For the text-containing cell, return its midpoint in (X, Y) coordinate format. 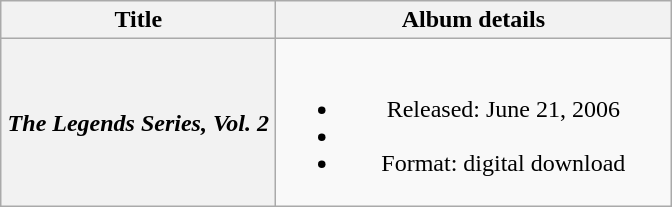
Released: June 21, 2006Format: digital download (474, 122)
Title (138, 20)
The Legends Series, Vol. 2 (138, 122)
Album details (474, 20)
